Pinpoint the cell where the given text exists, returning its (X, Y) midpoint coordinate. 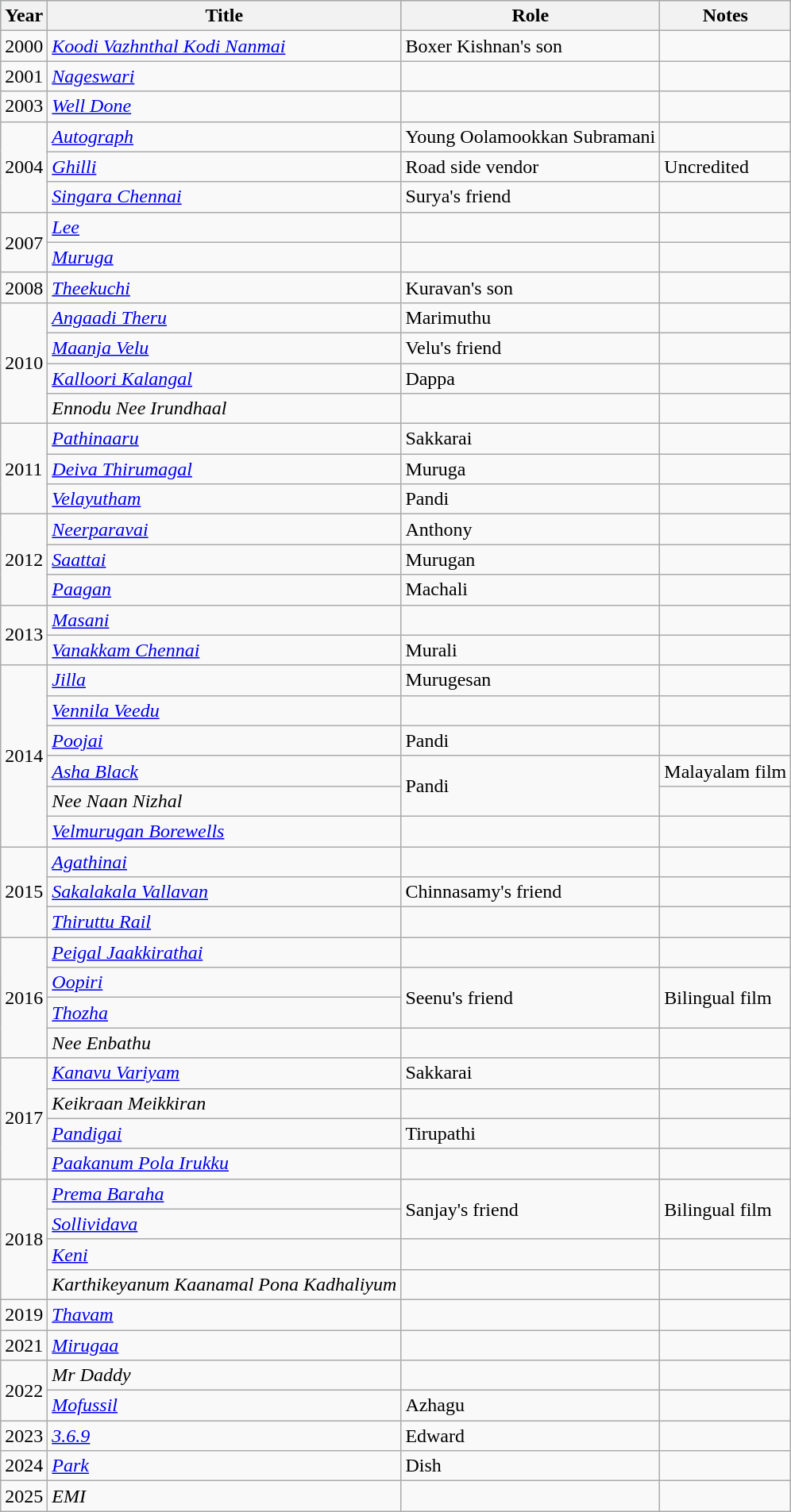
Title (224, 16)
Koodi Vazhnthal Kodi Nanmai (224, 46)
2017 (24, 1118)
Malayalam film (726, 771)
Lee (224, 227)
2025 (24, 1496)
Sakalakala Vallavan (224, 892)
Peigal Jaakkirathai (224, 952)
Uncredited (726, 167)
Park (224, 1466)
Mr Daddy (224, 1375)
Velayutham (224, 499)
Murali (531, 650)
Nageswari (224, 76)
Prema Baraha (224, 1194)
Dish (531, 1466)
Neerparavai (224, 529)
Sanjay's friend (531, 1209)
Young Oolamookkan Subramani (531, 137)
Tirupathi (531, 1133)
Agathinai (224, 861)
Velmurugan Borewells (224, 831)
Paakanum Pola Irukku (224, 1164)
Deiva Thirumagal (224, 469)
Vennila Veedu (224, 710)
Pandigai (224, 1133)
2018 (24, 1239)
Notes (726, 16)
Nee Enbathu (224, 1043)
Chinnasamy's friend (531, 892)
Keni (224, 1254)
Surya's friend (531, 197)
2015 (24, 891)
2004 (24, 167)
Kanavu Variyam (224, 1073)
2008 (24, 287)
Keikraan Meikkiran (224, 1103)
Road side vendor (531, 167)
Vanakkam Chennai (224, 650)
Kuravan's son (531, 287)
Poojai (224, 741)
2022 (24, 1391)
Kalloori Kalangal (224, 379)
2011 (24, 469)
Masani (224, 620)
2003 (24, 106)
Nee Naan Nizhal (224, 801)
Thozha (224, 1013)
Asha Black (224, 771)
2024 (24, 1466)
Role (531, 16)
Mirugaa (224, 1345)
Oopiri (224, 983)
Murugan (531, 560)
2023 (24, 1436)
3.6.9 (224, 1436)
2010 (24, 363)
Sollividava (224, 1224)
Pathinaaru (224, 439)
Maanja Velu (224, 348)
EMI (224, 1496)
Well Done (224, 106)
2001 (24, 76)
Ghilli (224, 167)
Thavam (224, 1314)
2019 (24, 1314)
Autograph (224, 137)
Jilla (224, 680)
Anthony (531, 529)
2016 (24, 998)
Theekuchi (224, 287)
Seenu's friend (531, 998)
Karthikeyanum Kaanamal Pona Kadhaliyum (224, 1284)
Singara Chennai (224, 197)
2014 (24, 756)
Thiruttu Rail (224, 922)
Murugesan (531, 680)
Saattai (224, 560)
Boxer Kishnan's son (531, 46)
Velu's friend (531, 348)
Machali (531, 590)
Marimuthu (531, 317)
Year (24, 16)
Mofussil (224, 1406)
2012 (24, 560)
Paagan (224, 590)
Azhagu (531, 1406)
Edward (531, 1436)
2021 (24, 1345)
2013 (24, 635)
Dappa (531, 379)
2007 (24, 242)
2000 (24, 46)
Ennodu Nee Irundhaal (224, 409)
Angaadi Theru (224, 317)
